For the text-containing cell, return its midpoint in (x, y) coordinate format. 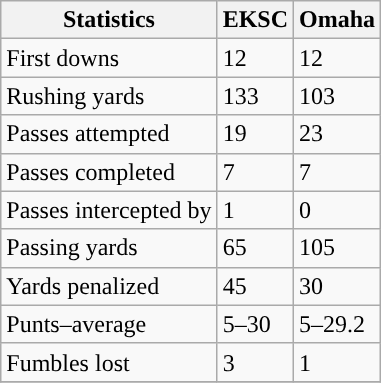
5–30 (255, 324)
Rushing yards (109, 96)
Passes intercepted by (109, 210)
Fumbles lost (109, 362)
103 (338, 96)
Omaha (338, 20)
30 (338, 286)
EKSC (255, 20)
Statistics (109, 20)
0 (338, 210)
Passes completed (109, 172)
65 (255, 248)
First downs (109, 58)
3 (255, 362)
19 (255, 134)
23 (338, 134)
Yards penalized (109, 286)
Passes attempted (109, 134)
Passing yards (109, 248)
105 (338, 248)
5–29.2 (338, 324)
45 (255, 286)
133 (255, 96)
Punts–average (109, 324)
